Determine the (x, y) coordinate at the center of the cell enclosing the given text.  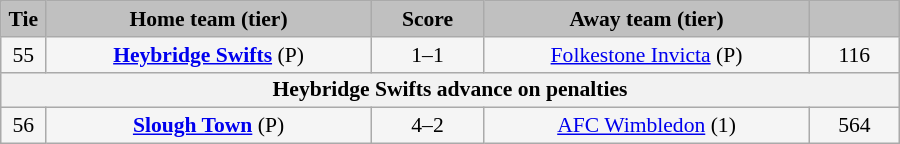
Folkestone Invicta (P) (647, 55)
AFC Wimbledon (1) (647, 126)
4–2 (427, 126)
564 (854, 126)
Score (427, 19)
Heybridge Swifts advance on penalties (450, 90)
Away team (tier) (647, 19)
Slough Town (P) (209, 126)
Heybridge Swifts (P) (209, 55)
Tie (24, 19)
1–1 (427, 55)
Home team (tier) (209, 19)
55 (24, 55)
116 (854, 55)
56 (24, 126)
